Pinpoint the cell where the given text exists, returning its (x, y) midpoint coordinate. 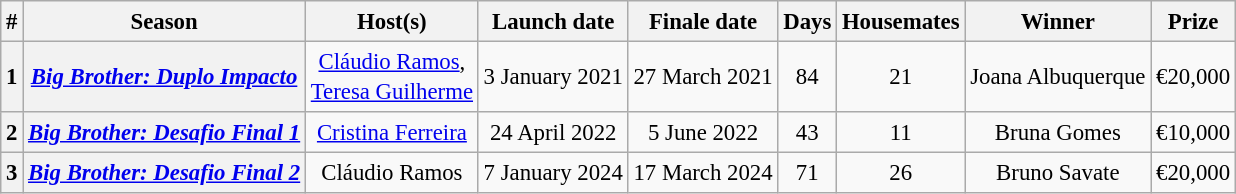
3 (12, 174)
Host(s) (392, 22)
Cláudio Ramos,Teresa Guilherme (392, 78)
Big Brother: Duplo Impacto (164, 78)
17 March 2024 (703, 174)
3 January 2021 (553, 78)
Cristina Ferreira (392, 132)
5 June 2022 (703, 132)
Launch date (553, 22)
Winner (1058, 22)
Cláudio Ramos (392, 174)
Prize (1194, 22)
# (12, 22)
27 March 2021 (703, 78)
Big Brother: Desafio Final 2 (164, 174)
Finale date (703, 22)
Joana Albuquerque (1058, 78)
2 (12, 132)
Season (164, 22)
24 April 2022 (553, 132)
7 January 2024 (553, 174)
Bruno Savate (1058, 174)
21 (901, 78)
Big Brother: Desafio Final 1 (164, 132)
43 (808, 132)
Bruna Gomes (1058, 132)
84 (808, 78)
€10,000 (1194, 132)
1 (12, 78)
11 (901, 132)
26 (901, 174)
71 (808, 174)
Days (808, 22)
Housemates (901, 22)
